Search for the cell housing the specified text and yield its [X, Y] center coordinate. 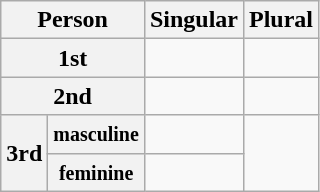
Singular [194, 20]
3rd [24, 153]
2nd [73, 96]
feminine [96, 172]
Plural [280, 20]
Person [73, 20]
1st [73, 58]
masculine [96, 134]
